Pinpoint the cell where the given text exists, returning its [x, y] midpoint coordinate. 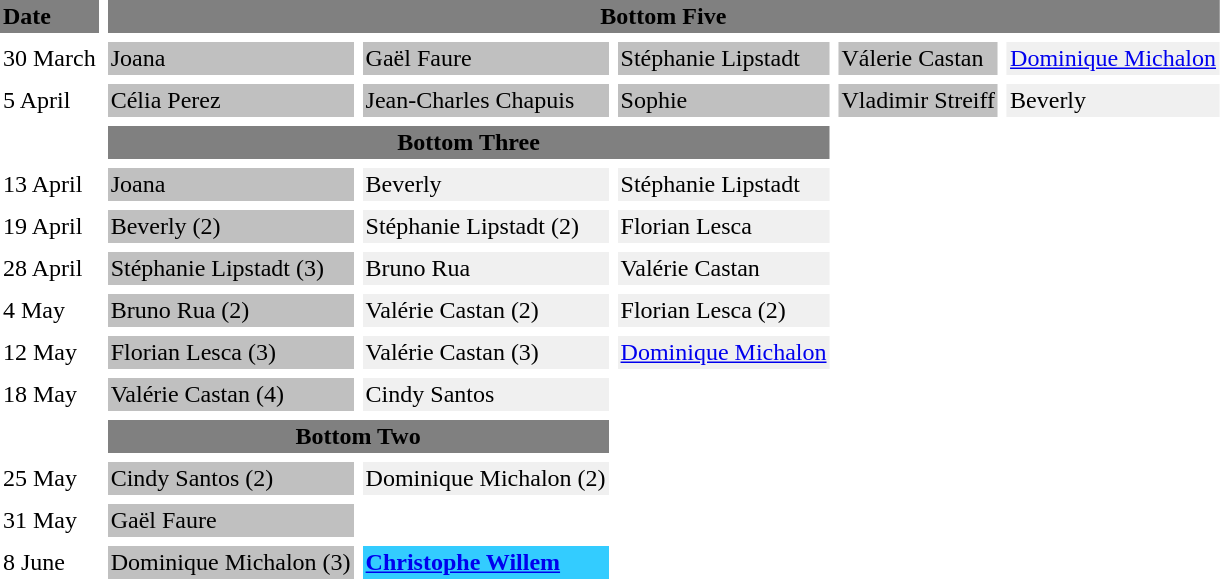
Valérie Castan (4) [231, 394]
Date [50, 16]
Christophe Willem [486, 562]
Cindy Santos [486, 394]
Florian Lesca (2) [724, 310]
Válerie Castan [919, 58]
Beverly (2) [231, 226]
Bottom Five [664, 16]
Stéphanie Lipstadt (3) [231, 268]
Valérie Castan (2) [486, 310]
Cindy Santos (2) [231, 478]
4 May [50, 310]
Florian Lesca (3) [231, 352]
Florian Lesca [724, 226]
25 May [50, 478]
Valérie Castan (3) [486, 352]
Bottom Two [358, 436]
19 April [50, 226]
30 March [50, 58]
31 May [50, 520]
18 May [50, 394]
Jean-Charles Chapuis [486, 100]
Vladimir Streiff [919, 100]
Bruno Rua [486, 268]
Bruno Rua (2) [231, 310]
Dominique Michalon (3) [231, 562]
28 April [50, 268]
5 April [50, 100]
Célia Perez [231, 100]
Dominique Michalon (2) [486, 478]
8 June [50, 562]
Stéphanie Lipstadt (2) [486, 226]
Valérie Castan [724, 268]
12 May [50, 352]
Bottom Three [469, 142]
Sophie [724, 100]
13 April [50, 184]
